Find where the given text appears and provide that cell's center as (X, Y) coordinate. 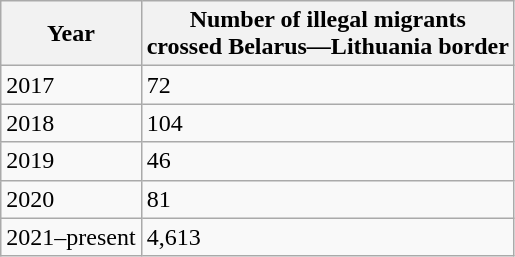
2020 (71, 199)
4,613 (328, 237)
81 (328, 199)
2018 (71, 123)
104 (328, 123)
2019 (71, 161)
72 (328, 85)
Year (71, 34)
Number of illegal migrantscrossed Belarus—Lithuania border (328, 34)
2021–present (71, 237)
2017 (71, 85)
46 (328, 161)
